Find where the given text appears and provide that cell's center as [X, Y] coordinate. 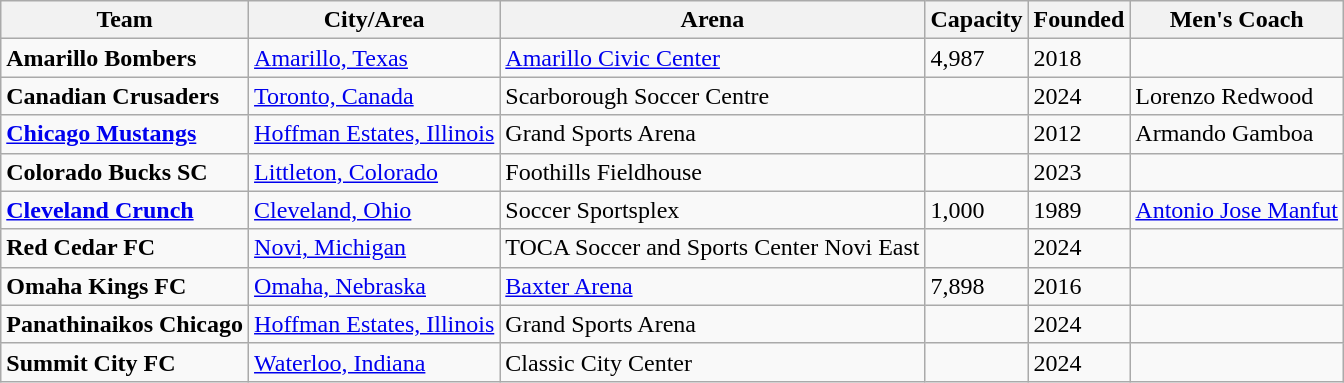
Waterloo, Indiana [374, 362]
Lorenzo Redwood [1237, 96]
Founded [1079, 20]
2023 [1079, 172]
Omaha, Nebraska [374, 286]
Cleveland, Ohio [374, 210]
Chicago Mustangs [125, 134]
Omaha Kings FC [125, 286]
City/Area [374, 20]
Summit City FC [125, 362]
Men's Coach [1237, 20]
Team [125, 20]
7,898 [976, 286]
Novi, Michigan [374, 248]
TOCA Soccer and Sports Center Novi East [712, 248]
Littleton, Colorado [374, 172]
Arena [712, 20]
Classic City Center [712, 362]
1989 [1079, 210]
Colorado Bucks SC [125, 172]
Red Cedar FC [125, 248]
Foothills Fieldhouse [712, 172]
Amarillo, Texas [374, 58]
Canadian Crusaders [125, 96]
Soccer Sportsplex [712, 210]
2012 [1079, 134]
Cleveland Crunch [125, 210]
Toronto, Canada [374, 96]
4,987 [976, 58]
Armando Gamboa [1237, 134]
Amarillo Civic Center [712, 58]
Baxter Arena [712, 286]
Capacity [976, 20]
2018 [1079, 58]
Amarillo Bombers [125, 58]
1,000 [976, 210]
Panathinaikos Chicago [125, 324]
Scarborough Soccer Centre [712, 96]
Antonio Jose Manfut [1237, 210]
2016 [1079, 286]
